Return the [X, Y] coordinate for the center point of the cell that contains the specified text.  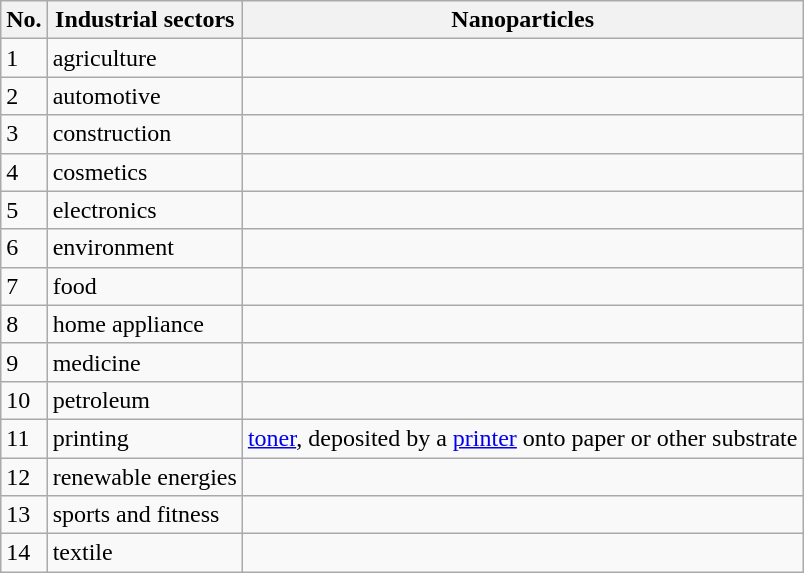
1 [24, 58]
medicine [144, 362]
renewable energies [144, 477]
construction [144, 134]
5 [24, 210]
13 [24, 515]
No. [24, 20]
sports and fitness [144, 515]
textile [144, 553]
environment [144, 248]
7 [24, 286]
4 [24, 172]
3 [24, 134]
petroleum [144, 400]
11 [24, 438]
agriculture [144, 58]
cosmetics [144, 172]
8 [24, 324]
12 [24, 477]
14 [24, 553]
automotive [144, 96]
10 [24, 400]
2 [24, 96]
6 [24, 248]
toner, deposited by a printer onto paper or other substrate [522, 438]
Nanoparticles [522, 20]
printing [144, 438]
food [144, 286]
home appliance [144, 324]
Industrial sectors [144, 20]
9 [24, 362]
electronics [144, 210]
